Determine the [x, y] coordinate at the center of the cell enclosing the given text.  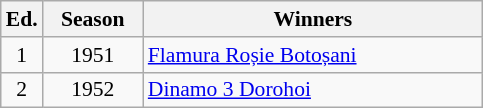
1951 [93, 55]
Flamura Roșie Botoșani [313, 55]
1952 [93, 90]
Winners [313, 19]
1 [22, 55]
Season [93, 19]
2 [22, 90]
Ed. [22, 19]
Dinamo 3 Dorohoi [313, 90]
